Scan for the cell matching the given text and deliver its [X, Y] coordinate at center. 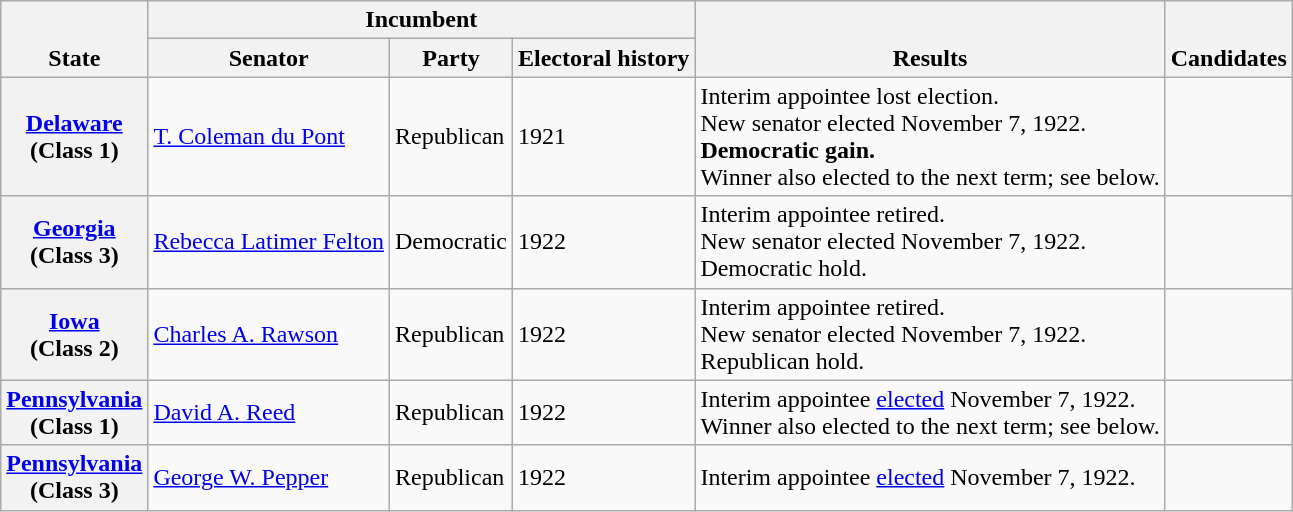
Delaware(Class 1) [74, 136]
Rebecca Latimer Felton [269, 242]
Pennsylvania(Class 3) [74, 478]
Interim appointee lost election.New senator elected November 7, 1922.Democratic gain.Winner also elected to the next term; see below. [930, 136]
Interim appointee elected November 7, 1922.Winner also elected to the next term; see below. [930, 412]
1921 [603, 136]
T. Coleman du Pont [269, 136]
Senator [269, 58]
Charles A. Rawson [269, 334]
Interim appointee retired.New senator elected November 7, 1922.Democratic hold. [930, 242]
Party [450, 58]
Georgia(Class 3) [74, 242]
Incumbent [422, 20]
Pennsylvania(Class 1) [74, 412]
State [74, 39]
Electoral history [603, 58]
Democratic [450, 242]
Interim appointee elected November 7, 1922. [930, 478]
Candidates [1228, 39]
Interim appointee retired.New senator elected November 7, 1922.Republican hold. [930, 334]
Results [930, 39]
David A. Reed [269, 412]
Iowa(Class 2) [74, 334]
George W. Pepper [269, 478]
